Return the [X, Y] coordinate for the center point of the cell that contains the specified text.  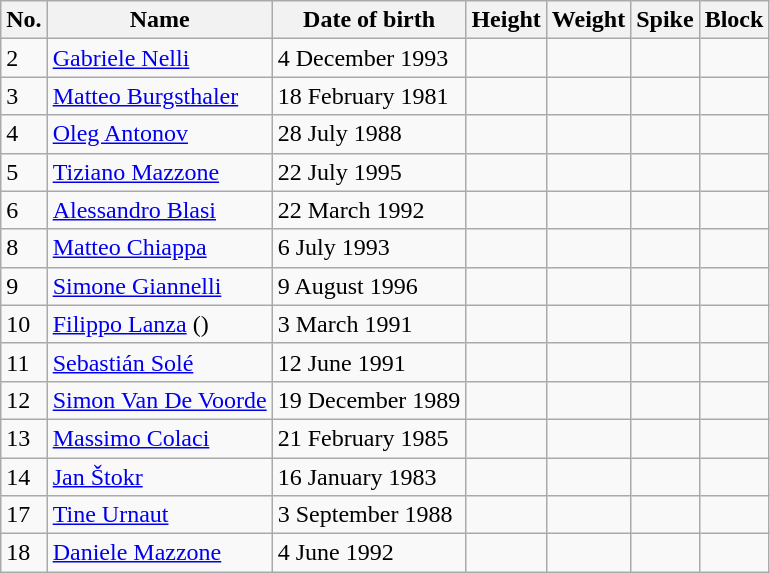
Simone Giannelli [160, 286]
28 July 1988 [369, 134]
Simon Van De Voorde [160, 400]
Block [734, 20]
18 February 1981 [369, 96]
22 March 1992 [369, 210]
Daniele Mazzone [160, 553]
8 [24, 248]
Oleg Antonov [160, 134]
14 [24, 477]
6 July 1993 [369, 248]
5 [24, 172]
13 [24, 438]
16 January 1983 [369, 477]
Matteo Chiappa [160, 248]
Gabriele Nelli [160, 58]
Height [506, 20]
22 July 1995 [369, 172]
19 December 1989 [369, 400]
3 [24, 96]
No. [24, 20]
2 [24, 58]
Tiziano Mazzone [160, 172]
4 December 1993 [369, 58]
9 [24, 286]
Spike [665, 20]
Filippo Lanza () [160, 324]
10 [24, 324]
Date of birth [369, 20]
Name [160, 20]
17 [24, 515]
21 February 1985 [369, 438]
4 June 1992 [369, 553]
9 August 1996 [369, 286]
12 [24, 400]
Sebastián Solé [160, 362]
Alessandro Blasi [160, 210]
Tine Urnaut [160, 515]
4 [24, 134]
Matteo Burgsthaler [160, 96]
11 [24, 362]
3 September 1988 [369, 515]
3 March 1991 [369, 324]
Massimo Colaci [160, 438]
18 [24, 553]
Jan Štokr [160, 477]
Weight [588, 20]
12 June 1991 [369, 362]
6 [24, 210]
